For the text-containing cell, return its midpoint in [X, Y] coordinate format. 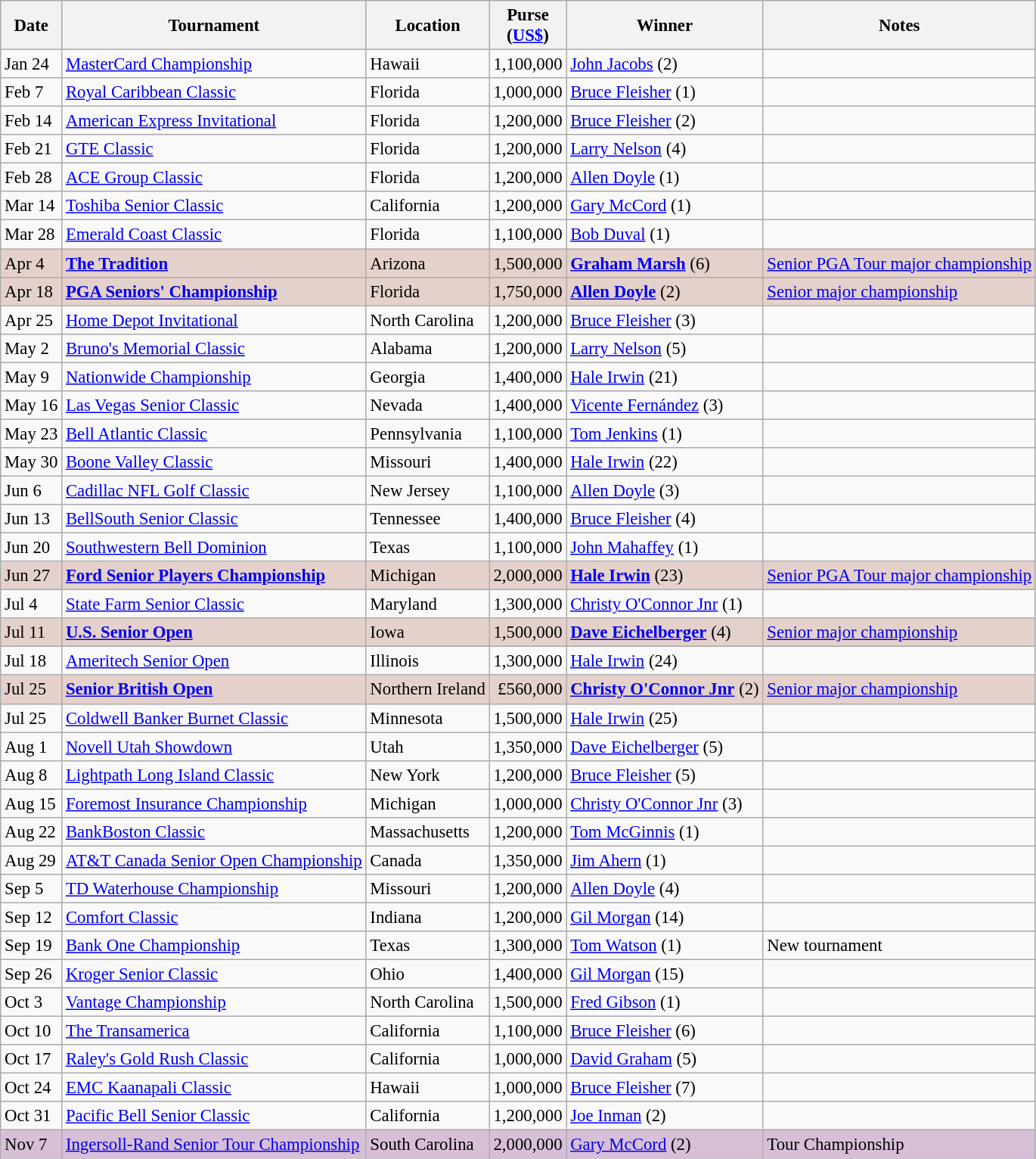
Georgia [428, 377]
Bank One Championship [214, 946]
American Express Invitational [214, 121]
Oct 3 [32, 1002]
Feb 14 [32, 121]
Allen Doyle (2) [665, 291]
Bell Atlantic Classic [214, 433]
Bruce Fleisher (7) [665, 1088]
Tom McGinnis (1) [665, 832]
May 30 [32, 462]
Sep 12 [32, 917]
Iowa [428, 632]
Oct 31 [32, 1116]
Purse(US$) [528, 26]
Larry Nelson (4) [665, 149]
TD Waterhouse Championship [214, 889]
Emerald Coast Classic [214, 235]
Bruce Fleisher (1) [665, 92]
Nov 7 [32, 1145]
Allen Doyle (3) [665, 490]
Tour Championship [899, 1145]
Allen Doyle (4) [665, 889]
BellSouth Senior Classic [214, 519]
May 9 [32, 377]
Lightpath Long Island Classic [214, 775]
Jul 11 [32, 632]
Vantage Championship [214, 1002]
Bob Duval (1) [665, 235]
Graham Marsh (6) [665, 263]
Canada [428, 860]
Southwestern Bell Dominion [214, 548]
Ameritech Senior Open [214, 661]
Home Depot Invitational [214, 320]
Jun 13 [32, 519]
Hale Irwin (24) [665, 661]
Aug 8 [32, 775]
Gary McCord (1) [665, 207]
Oct 17 [32, 1059]
GTE Classic [214, 149]
Bruce Fleisher (5) [665, 775]
Bruno's Memorial Classic [214, 348]
Boone Valley Classic [214, 462]
Gary McCord (2) [665, 1145]
Gil Morgan (14) [665, 917]
Mar 14 [32, 207]
Indiana [428, 917]
Jun 20 [32, 548]
Apr 4 [32, 263]
EMC Kaanapali Classic [214, 1088]
Northern Ireland [428, 690]
Apr 18 [32, 291]
Fred Gibson (1) [665, 1002]
Tom Jenkins (1) [665, 433]
Aug 22 [32, 832]
New tournament [899, 946]
Dave Eichelberger (4) [665, 632]
Gil Morgan (15) [665, 974]
Utah [428, 747]
Aug 29 [32, 860]
John Jacobs (2) [665, 64]
ACE Group Classic [214, 178]
John Mahaffey (1) [665, 548]
Aug 1 [32, 747]
May 2 [32, 348]
Ohio [428, 974]
Aug 15 [32, 803]
Jun 27 [32, 576]
Larry Nelson (5) [665, 348]
Comfort Classic [214, 917]
BankBoston Classic [214, 832]
Pennsylvania [428, 433]
Senior British Open [214, 690]
Christy O'Connor Jnr (1) [665, 604]
Jan 24 [32, 64]
New Jersey [428, 490]
South Carolina [428, 1145]
Location [428, 26]
Foremost Insurance Championship [214, 803]
Hale Irwin (23) [665, 576]
Mar 28 [32, 235]
Hale Irwin (21) [665, 377]
Illinois [428, 661]
Novell Utah Showdown [214, 747]
Alabama [428, 348]
Ingersoll-Rand Senior Tour Championship [214, 1145]
Christy O'Connor Jnr (3) [665, 803]
Bruce Fleisher (4) [665, 519]
Ford Senior Players Championship [214, 576]
Allen Doyle (1) [665, 178]
Minnesota [428, 718]
Pacific Bell Senior Classic [214, 1116]
Nationwide Championship [214, 377]
Joe Inman (2) [665, 1116]
U.S. Senior Open [214, 632]
Sep 26 [32, 974]
Vicente Fernández (3) [665, 405]
Sep 5 [32, 889]
Apr 25 [32, 320]
Tournament [214, 26]
The Transamerica [214, 1031]
Hale Irwin (25) [665, 718]
Sep 19 [32, 946]
Notes [899, 26]
Maryland [428, 604]
Date [32, 26]
Bruce Fleisher (2) [665, 121]
Las Vegas Senior Classic [214, 405]
The Tradition [214, 263]
AT&T Canada Senior Open Championship [214, 860]
Nevada [428, 405]
Jim Ahern (1) [665, 860]
Dave Eichelberger (5) [665, 747]
MasterCard Championship [214, 64]
Feb 7 [32, 92]
Jun 6 [32, 490]
£560,000 [528, 690]
Bruce Fleisher (3) [665, 320]
PGA Seniors' Championship [214, 291]
Winner [665, 26]
Oct 10 [32, 1031]
Raley's Gold Rush Classic [214, 1059]
May 23 [32, 433]
Coldwell Banker Burnet Classic [214, 718]
Massachusetts [428, 832]
David Graham (5) [665, 1059]
Jul 4 [32, 604]
Bruce Fleisher (6) [665, 1031]
Hale Irwin (22) [665, 462]
Oct 24 [32, 1088]
May 16 [32, 405]
Cadillac NFL Golf Classic [214, 490]
1,750,000 [528, 291]
State Farm Senior Classic [214, 604]
Feb 28 [32, 178]
New York [428, 775]
Toshiba Senior Classic [214, 207]
Jul 18 [32, 661]
Tennessee [428, 519]
Christy O'Connor Jnr (2) [665, 690]
Feb 21 [32, 149]
Arizona [428, 263]
Royal Caribbean Classic [214, 92]
Tom Watson (1) [665, 946]
Kroger Senior Classic [214, 974]
